Return [X, Y] of the center of cell containing provided text 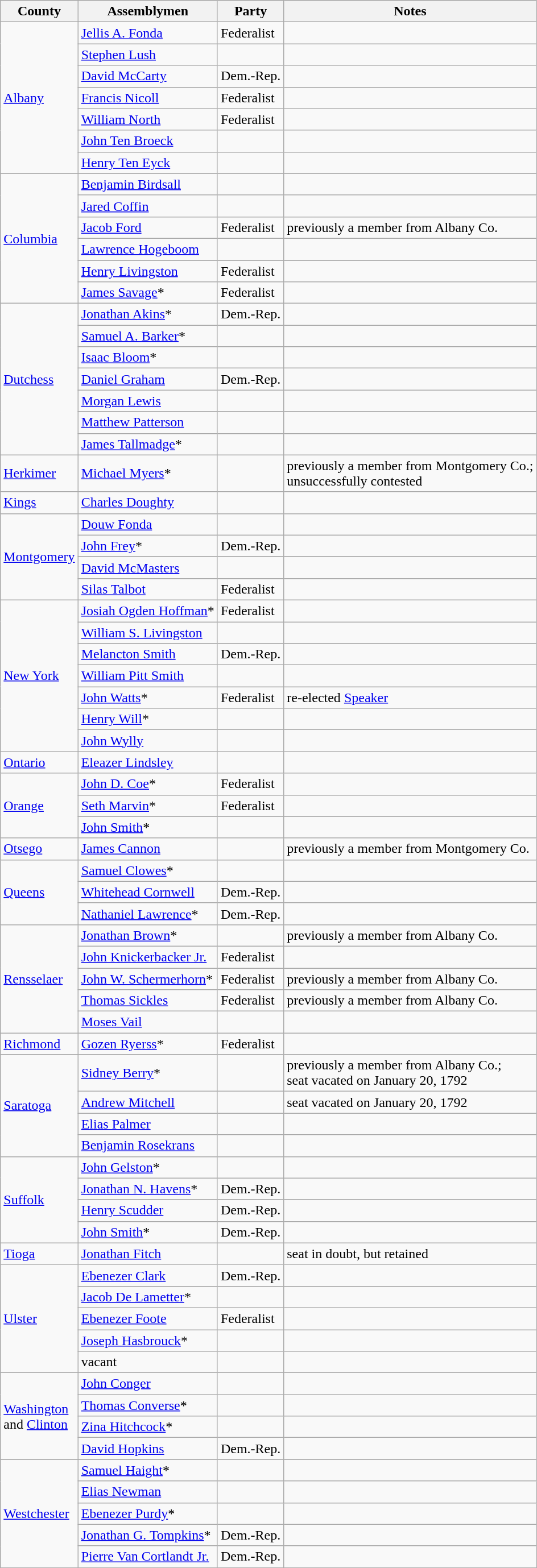
John Conger [148, 1384]
Silas Talbot [148, 589]
Elias Palmer [148, 1124]
Kings [39, 503]
Charles Doughty [148, 503]
Josiah Ogden Hoffman* [148, 611]
James Cannon [148, 849]
James Tallmadge* [148, 444]
John Ten Broeck [148, 141]
Moses Vail [148, 1022]
William North [148, 119]
Richmond [39, 1044]
Notes [410, 11]
Pierre Van Cortlandt Jr. [148, 1557]
previously a member from Montgomery Co.; unsuccessfully contested [410, 473]
John Frey* [148, 546]
Saratoga [39, 1105]
seat vacated on January 20, 1792 [410, 1102]
Ebenezer Foote [148, 1318]
Assemblymen [148, 11]
Zina Hitchcock* [148, 1427]
Samuel A. Barker* [148, 336]
Daniel Graham [148, 379]
Dutchess [39, 379]
Matthew Patterson [148, 422]
David McCarty [148, 76]
Gozen Ryerss* [148, 1044]
Benjamin Rosekrans [148, 1146]
Westchester [39, 1513]
Suffolk [39, 1200]
Columbia [39, 238]
John W. Schermerhorn* [148, 978]
previously a member from Albany Co.; seat vacated on January 20, 1792 [410, 1073]
William S. Livingston [148, 633]
previously a member from Montgomery Co. [410, 849]
Elias Newman [148, 1492]
Lawrence Hogeboom [148, 249]
Albany [39, 98]
Michael Myers* [148, 473]
Jacob De Lametter* [148, 1297]
Thomas Sickles [148, 1001]
John Gelston* [148, 1167]
Francis Nicoll [148, 98]
Ulster [39, 1318]
John D. Coe* [148, 784]
vacant [148, 1362]
Henry Ten Eyck [148, 163]
Jonathan N. Havens* [148, 1189]
Joseph Hasbrouck* [148, 1340]
Henry Scudder [148, 1210]
Douw Fonda [148, 524]
Ontario [39, 762]
Nathaniel Lawrence* [148, 914]
Party [250, 11]
David Hopkins [148, 1449]
Otsego [39, 849]
Andrew Mitchell [148, 1102]
Eleazer Lindsley [148, 762]
Seth Marvin* [148, 806]
Stephen Lush [148, 55]
Whitehead Cornwell [148, 892]
John Wylly [148, 741]
Montgomery [39, 557]
re-elected Speaker [410, 698]
Henry Will* [148, 719]
Sidney Berry* [148, 1073]
Washington and Clinton [39, 1416]
William Pitt Smith [148, 676]
Samuel Haight* [148, 1470]
Morgan Lewis [148, 401]
Queens [39, 892]
Samuel Clowes* [148, 870]
Isaac Bloom* [148, 358]
Jared Coffin [148, 206]
New York [39, 675]
Rensselaer [39, 978]
Ebenezer Purdy* [148, 1513]
Melancton Smith [148, 654]
James Savage* [148, 293]
Jellis A. Fonda [148, 33]
Herkimer [39, 473]
County [39, 11]
David McMasters [148, 567]
Jonathan Brown* [148, 935]
seat in doubt, but retained [410, 1254]
John Knickerbacker Jr. [148, 957]
John Watts* [148, 698]
Ebenezer Clark [148, 1275]
Jacob Ford [148, 227]
Henry Livingston [148, 271]
Jonathan G. Tompkins* [148, 1535]
Jonathan Akins* [148, 314]
Thomas Converse* [148, 1405]
Tioga [39, 1254]
Orange [39, 806]
Benjamin Birdsall [148, 184]
Jonathan Fitch [148, 1254]
